Output the (X, Y) coordinate of the center of the cell containing the given text.  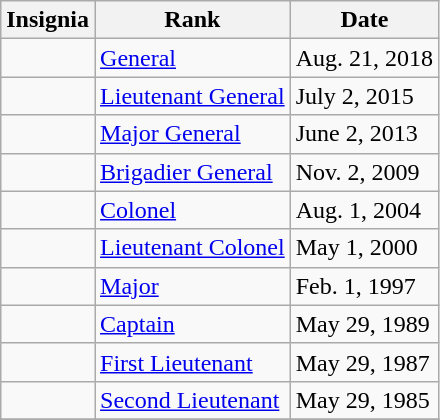
Lieutenant Colonel (193, 248)
May 29, 1989 (364, 324)
Rank (193, 20)
June 2, 2013 (364, 134)
Second Lieutenant (193, 400)
Major (193, 286)
May 29, 1987 (364, 362)
May 1, 2000 (364, 248)
Nov. 2, 2009 (364, 172)
Feb. 1, 1997 (364, 286)
First Lieutenant (193, 362)
May 29, 1985 (364, 400)
July 2, 2015 (364, 96)
Lieutenant General (193, 96)
Brigadier General (193, 172)
Captain (193, 324)
Aug. 21, 2018 (364, 58)
Date (364, 20)
Colonel (193, 210)
Major General (193, 134)
Aug. 1, 2004 (364, 210)
General (193, 58)
Insignia (48, 20)
